Capture the cell that displays the provided text and extract its [x, y] central coordinate. 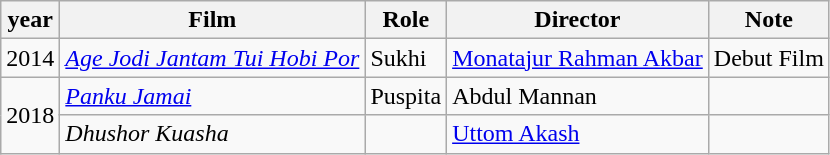
2018 [30, 115]
Puspita [406, 96]
Note [768, 20]
Uttom Akash [578, 134]
year [30, 20]
Dhushor Kuasha [212, 134]
Sukhi [406, 58]
2014 [30, 58]
Debut Film [768, 58]
Director [578, 20]
Role [406, 20]
Film [212, 20]
Age Jodi Jantam Tui Hobi Por [212, 58]
Panku Jamai [212, 96]
Abdul Mannan [578, 96]
Monatajur Rahman Akbar [578, 58]
